Scan for the cell matching the given text and deliver its (x, y) coordinate at center. 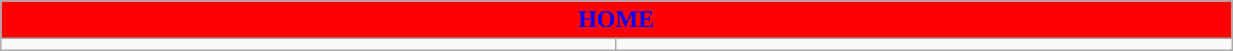
HOME (616, 20)
